From the cell containing the given text, extract its center point as [x, y] coordinate. 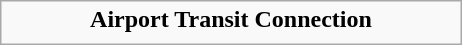
Airport Transit Connection [230, 19]
